Determine the [X, Y] coordinate at the center of the cell enclosing the given text.  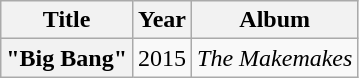
The Makemakes [275, 58]
Album [275, 20]
Year [162, 20]
Title [67, 20]
"Big Bang" [67, 58]
2015 [162, 58]
